Locate the cell with the specified text and output its (X, Y) center coordinate. 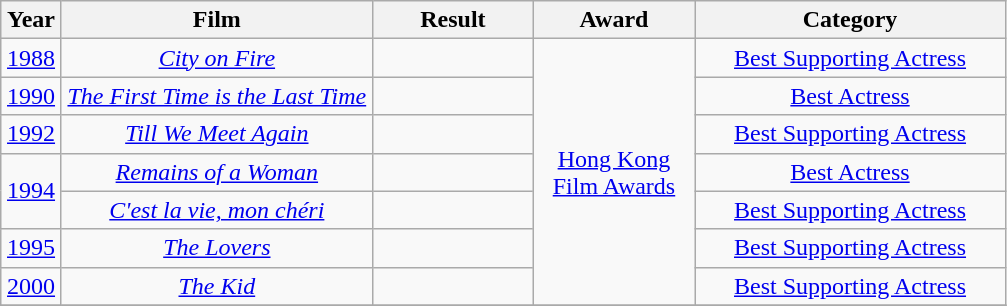
2000 (32, 286)
Hong Kong Film Awards (614, 172)
1995 (32, 248)
Year (32, 20)
Film (216, 20)
Result (452, 20)
Category (850, 20)
City on Fire (216, 58)
1988 (32, 58)
1990 (32, 96)
Till We Meet Again (216, 134)
The Lovers (216, 248)
Award (614, 20)
The Kid (216, 286)
C'est la vie, mon chéri (216, 210)
1992 (32, 134)
1994 (32, 191)
The First Time is the Last Time (216, 96)
Remains of a Woman (216, 172)
